Determine the (X, Y) coordinate at the center of the cell enclosing the given text.  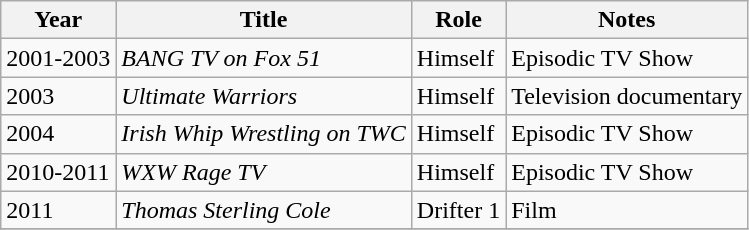
Film (627, 210)
2004 (58, 134)
2003 (58, 96)
Irish Whip Wrestling on TWC (264, 134)
Year (58, 20)
2010-2011 (58, 172)
Role (458, 20)
Title (264, 20)
2011 (58, 210)
2001-2003 (58, 58)
Drifter 1 (458, 210)
BANG TV on Fox 51 (264, 58)
Notes (627, 20)
Ultimate Warriors (264, 96)
WXW Rage TV (264, 172)
Television documentary (627, 96)
Thomas Sterling Cole (264, 210)
